Identify which cell holds the provided text, then report its [x, y] central coordinate. 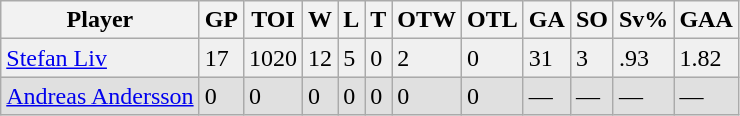
3 [592, 58]
TOI [274, 20]
12 [320, 58]
Stefan Liv [100, 58]
GAA [706, 20]
17 [221, 58]
.93 [643, 58]
GP [221, 20]
L [352, 20]
OTW [427, 20]
SO [592, 20]
5 [352, 58]
2 [427, 58]
OTL [493, 20]
W [320, 20]
31 [546, 58]
T [378, 20]
Player [100, 20]
Andreas Andersson [100, 96]
1020 [274, 58]
Sv% [643, 20]
1.82 [706, 58]
GA [546, 20]
